Extract the [X, Y] coordinate from the center of the cell holding the provided text.  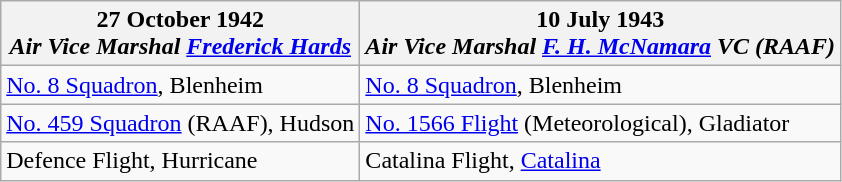
10 July 1943Air Vice Marshal F. H. McNamara VC (RAAF) [600, 34]
No. 1566 Flight (Meteorological), Gladiator [600, 123]
No. 459 Squadron (RAAF), Hudson [180, 123]
Defence Flight, Hurricane [180, 161]
Catalina Flight, Catalina [600, 161]
27 October 1942Air Vice Marshal Frederick Hards [180, 34]
